Output the (x, y) coordinate of the center of the cell containing the given text.  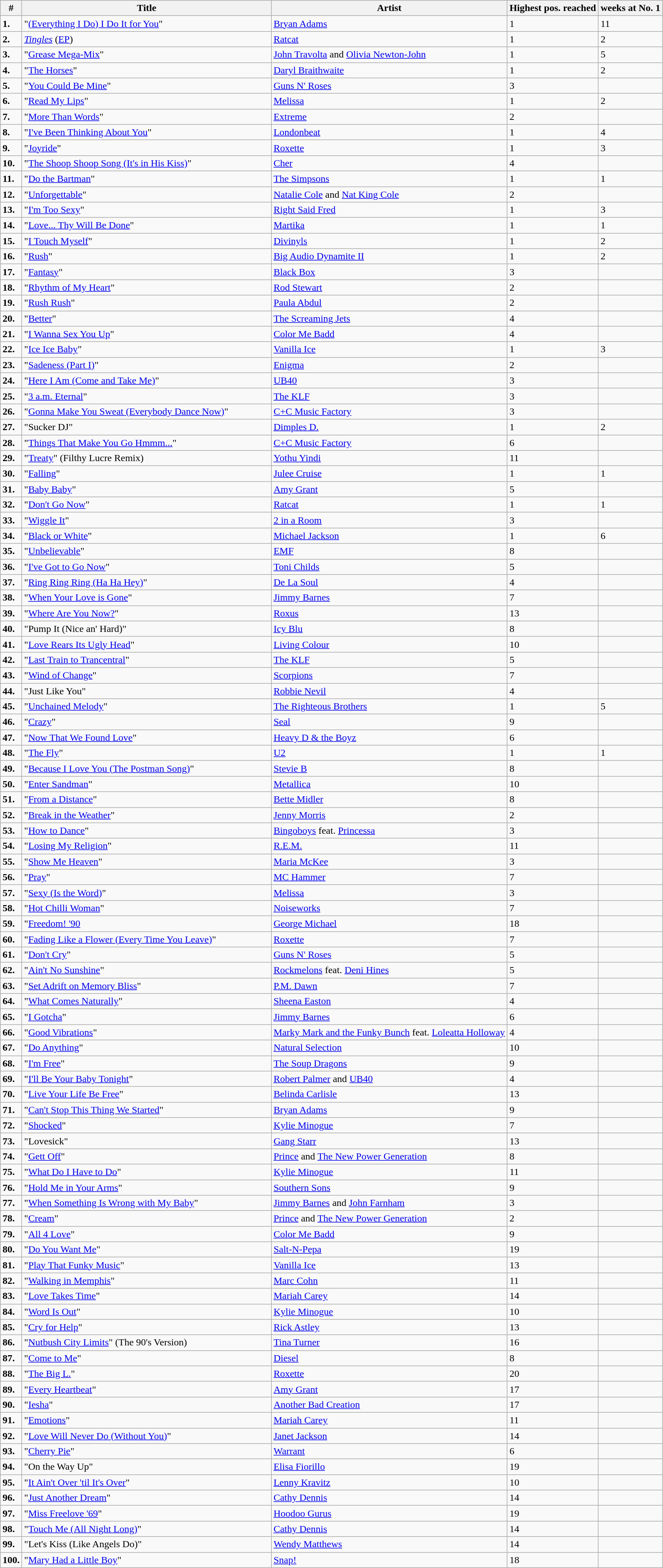
"Touch Me (All Night Long)" (147, 1529)
Rick Astley (389, 1327)
53. (11, 830)
"Read My Lips" (147, 101)
5. (11, 86)
"Gonna Make You Sweat (Everybody Dance Now)" (147, 411)
Janet Jackson (389, 1435)
91. (11, 1420)
65. (11, 1017)
"Nutbush City Limits" (The 90's Version) (147, 1343)
Jenny Morris (389, 815)
Extreme (389, 117)
Bette Midler (389, 799)
25. (11, 396)
"Hot Chilli Woman" (147, 908)
Belinda Carlisle (389, 1094)
2. (11, 39)
52. (11, 815)
"Ice Ice Baby" (147, 349)
"Freedom! '90 (147, 923)
"The Fly" (147, 753)
MC Hammer (389, 877)
Cher (389, 163)
Enigma (389, 365)
Highest pos. reached (552, 8)
"Pray" (147, 877)
R.E.M. (389, 846)
74. (11, 1156)
59. (11, 923)
20. (11, 318)
92. (11, 1435)
"The Big L." (147, 1374)
"Cherry Pie" (147, 1451)
"Cream" (147, 1219)
93. (11, 1451)
69. (11, 1079)
57. (11, 892)
49. (11, 769)
Title (147, 8)
Divinyls (389, 241)
56. (11, 877)
2 in a Room (389, 520)
Sheena Easton (389, 1001)
12. (11, 194)
72. (11, 1125)
68. (11, 1063)
"When Your Love is Gone" (147, 598)
48. (11, 753)
"Emotions" (147, 1420)
The Righteous Brothers (389, 707)
39. (11, 613)
"All 4 Love" (147, 1234)
84. (11, 1312)
"You Could Be Mine" (147, 86)
13. (11, 210)
"Unforgettable" (147, 194)
Marky Mark and the Funky Bunch feat. Loleatta Holloway (389, 1032)
61. (11, 955)
Toni Childs (389, 567)
"Shocked" (147, 1125)
"Gett Off" (147, 1156)
19. (11, 303)
21. (11, 334)
"I'm Free" (147, 1063)
"Love Takes Time" (147, 1296)
"Come to Me" (147, 1358)
73. (11, 1141)
Living Colour (389, 644)
Dimples D. (389, 427)
100. (11, 1560)
EMF (389, 551)
"Miss Freelove '69" (147, 1513)
"Mary Had a Little Boy" (147, 1560)
98. (11, 1529)
"Joyride" (147, 148)
P.M. Dawn (389, 986)
Marc Cohn (389, 1281)
"From a Distance" (147, 799)
"When Something Is Wrong with My Baby" (147, 1203)
Right Said Fred (389, 210)
7. (11, 117)
"Baby Baby" (147, 489)
Natural Selection (389, 1048)
"I'll Be Your Baby Tonight" (147, 1079)
18. (11, 287)
66. (11, 1032)
"Unbelievable" (147, 551)
94. (11, 1467)
Natalie Cole and Nat King Cole (389, 194)
40. (11, 629)
The Simpsons (389, 179)
80. (11, 1250)
83. (11, 1296)
Southern Sons (389, 1188)
Gang Starr (389, 1141)
22. (11, 349)
14. (11, 225)
95. (11, 1482)
Warrant (389, 1451)
87. (11, 1358)
77. (11, 1203)
Hoodoo Gurus (389, 1513)
Big Audio Dynamite II (389, 256)
"Cry for Help" (147, 1327)
4. (11, 70)
Black Box (389, 272)
"Enter Sandman" (147, 784)
"Treaty" (Filthy Lucre Remix) (147, 458)
"Rhythm of My Heart" (147, 287)
"Love Will Never Do (Without You)" (147, 1435)
1. (11, 24)
17. (11, 272)
"Fading Like a Flower (Every Time You Leave)" (147, 939)
"I Touch Myself" (147, 241)
John Travolta and Olivia Newton-John (389, 55)
30. (11, 474)
"Iesha" (147, 1405)
38. (11, 598)
"Play That Funky Music" (147, 1265)
23. (11, 365)
"Walking in Memphis" (147, 1281)
Londonbeat (389, 132)
67. (11, 1048)
37. (11, 582)
Artist (389, 8)
81. (11, 1265)
90. (11, 1405)
Heavy D & the Boyz (389, 738)
Michael Jackson (389, 536)
"It Ain't Over 'til It's Over" (147, 1482)
62. (11, 970)
U2 (389, 753)
Bingoboys feat. Princessa (389, 830)
16. (11, 256)
Martika (389, 225)
46. (11, 722)
33. (11, 520)
"Better" (147, 318)
31. (11, 489)
63. (11, 986)
"Word Is Out" (147, 1312)
"The Horses" (147, 70)
"Because I Love You (The Postman Song)" (147, 769)
"Rush" (147, 256)
"Every Heartbeat" (147, 1389)
32. (11, 505)
"Lovesick" (147, 1141)
89. (11, 1389)
"Live Your Life Be Free" (147, 1094)
47. (11, 738)
weeks at No. 1 (630, 8)
44. (11, 691)
36. (11, 567)
Roxus (389, 613)
55. (11, 861)
Yothu Yindi (389, 458)
Another Bad Creation (389, 1405)
Paula Abdul (389, 303)
"How to Dance" (147, 830)
16 (552, 1343)
# (11, 8)
10. (11, 163)
The Soup Dragons (389, 1063)
George Michael (389, 923)
The Screaming Jets (389, 318)
"Grease Mega-Mix" (147, 55)
35. (11, 551)
97. (11, 1513)
Rockmelons feat. Deni Hines (389, 970)
"Hold Me in Your Arms" (147, 1188)
"Love... Thy Will Be Done" (147, 225)
88. (11, 1374)
"Sucker DJ" (147, 427)
58. (11, 908)
Scorpions (389, 675)
Daryl Braithwaite (389, 70)
"Just Another Dream" (147, 1498)
"Can't Stop This Thing We Started" (147, 1110)
15. (11, 241)
27. (11, 427)
"Show Me Heaven" (147, 861)
76. (11, 1188)
"Love Rears Its Ugly Head" (147, 644)
"What Comes Naturally" (147, 1001)
"Crazy" (147, 722)
Julee Cruise (389, 474)
Robbie Nevil (389, 691)
51. (11, 799)
Metallica (389, 784)
"I Wanna Sex You Up" (147, 334)
"Pump It (Nice an' Hard)" (147, 629)
"Let's Kiss (Like Angels Do)" (147, 1544)
Robert Palmer and UB40 (389, 1079)
"Ain't No Sunshine" (147, 970)
3. (11, 55)
"Things That Make You Go Hmmm..." (147, 442)
"Do the Bartman" (147, 179)
"I've Been Thinking About You" (147, 132)
"Now That We Found Love" (147, 738)
60. (11, 939)
"3 a.m. Eternal" (147, 396)
20 (552, 1374)
79. (11, 1234)
"Sadeness (Part I)" (147, 365)
"Don't Cry" (147, 955)
43. (11, 675)
"Last Train to Trancentral" (147, 660)
Tina Turner (389, 1343)
Rod Stewart (389, 287)
"Black or White" (147, 536)
Wendy Matthews (389, 1544)
8. (11, 132)
"Sexy (Is the Word)" (147, 892)
24. (11, 380)
96. (11, 1498)
9. (11, 148)
50. (11, 784)
UB40 (389, 380)
28. (11, 442)
"Rush Rush" (147, 303)
Snap! (389, 1560)
54. (11, 846)
"Just Like You" (147, 691)
"(Everything I Do) I Do It for You" (147, 24)
29. (11, 458)
"Wiggle It" (147, 520)
34. (11, 536)
Noiseworks (389, 908)
Maria McKee (389, 861)
"Losing My Religion" (147, 846)
"The Shoop Shoop Song (It's in His Kiss)" (147, 163)
11. (11, 179)
45. (11, 707)
"Don't Go Now" (147, 505)
78. (11, 1219)
Stevie B (389, 769)
"Falling" (147, 474)
"Do Anything" (147, 1048)
"Wind of Change" (147, 675)
"Do You Want Me" (147, 1250)
42. (11, 660)
"More Than Words" (147, 117)
99. (11, 1544)
"Good Vibrations" (147, 1032)
Jimmy Barnes and John Farnham (389, 1203)
Seal (389, 722)
71. (11, 1110)
41. (11, 644)
26. (11, 411)
70. (11, 1094)
"What Do I Have to Do" (147, 1172)
6. (11, 101)
"Unchained Melody" (147, 707)
86. (11, 1343)
"Here I Am (Come and Take Me)" (147, 380)
"Break in the Weather" (147, 815)
75. (11, 1172)
Tingles (EP) (147, 39)
64. (11, 1001)
De La Soul (389, 582)
"Ring Ring Ring (Ha Ha Hey)" (147, 582)
"I'm Too Sexy" (147, 210)
82. (11, 1281)
"On the Way Up" (147, 1467)
Diesel (389, 1358)
"Where Are You Now?" (147, 613)
"I Gotcha" (147, 1017)
"Set Adrift on Memory Bliss" (147, 986)
Lenny Kravitz (389, 1482)
Salt-N-Pepa (389, 1250)
"I've Got to Go Now" (147, 567)
Elisa Fiorillo (389, 1467)
Icy Blu (389, 629)
85. (11, 1327)
"Fantasy" (147, 272)
